From the cell containing the given text, extract its center point as [x, y] coordinate. 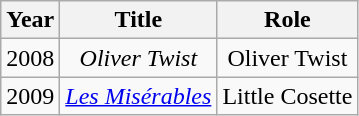
Year [30, 20]
2009 [30, 96]
2008 [30, 58]
Title [138, 20]
Role [288, 20]
Les Misérables [138, 96]
Little Cosette [288, 96]
